From the cell containing the given text, extract its center point as [X, Y] coordinate. 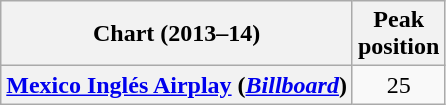
Mexico Inglés Airplay (Billboard) [177, 85]
25 [398, 85]
Chart (2013–14) [177, 34]
Peakposition [398, 34]
